Detect which cell encompasses the target text, then output its [x, y] center coordinate. 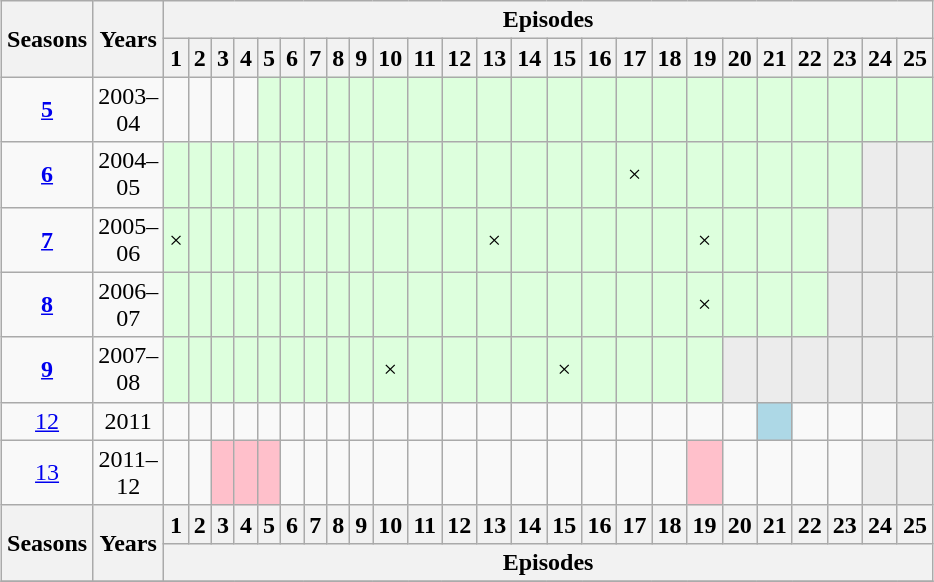
2011 [128, 421]
2011–12 [128, 472]
2005–06 [128, 240]
2007–08 [128, 370]
2006–07 [128, 304]
2004–05 [128, 174]
2003–04 [128, 110]
